Identify which cell holds the provided text, then report its (x, y) central coordinate. 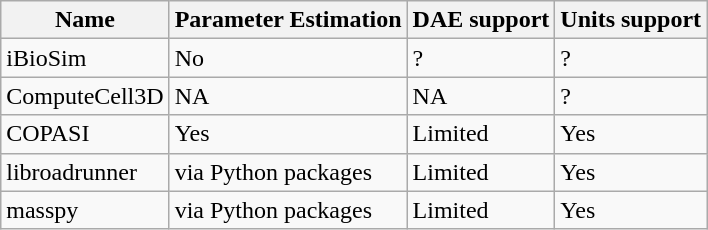
DAE support (481, 20)
masspy (85, 210)
libroadrunner (85, 172)
Units support (631, 20)
Parameter Estimation (288, 20)
Name (85, 20)
iBioSim (85, 58)
COPASI (85, 134)
No (288, 58)
ComputeCell3D (85, 96)
